Provide the (x, y) coordinate of the cell's center where the given text is located.  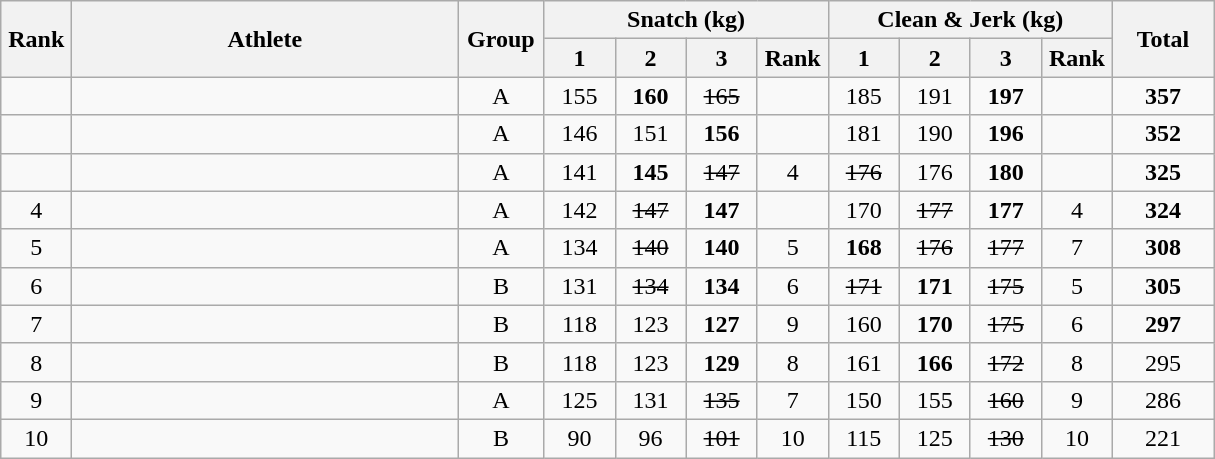
190 (934, 134)
185 (864, 96)
96 (650, 438)
180 (1006, 172)
150 (864, 400)
181 (864, 134)
101 (722, 438)
156 (722, 134)
151 (650, 134)
308 (1162, 248)
305 (1162, 286)
142 (580, 210)
352 (1162, 134)
168 (864, 248)
221 (1162, 438)
127 (722, 324)
166 (934, 362)
196 (1006, 134)
324 (1162, 210)
286 (1162, 400)
129 (722, 362)
165 (722, 96)
197 (1006, 96)
357 (1162, 96)
Athlete (265, 39)
Total (1162, 39)
325 (1162, 172)
115 (864, 438)
Group (501, 39)
135 (722, 400)
297 (1162, 324)
191 (934, 96)
130 (1006, 438)
295 (1162, 362)
Clean & Jerk (kg) (970, 20)
161 (864, 362)
Snatch (kg) (686, 20)
145 (650, 172)
172 (1006, 362)
146 (580, 134)
90 (580, 438)
141 (580, 172)
